Capture the cell that displays the provided text and extract its [X, Y] central coordinate. 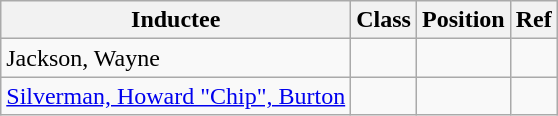
Jackson, Wayne [176, 58]
Silverman, Howard "Chip", Burton [176, 96]
Class [384, 20]
Inductee [176, 20]
Position [463, 20]
Ref [534, 20]
